Return the (X, Y) coordinate for the center point of the cell that contains the specified text.  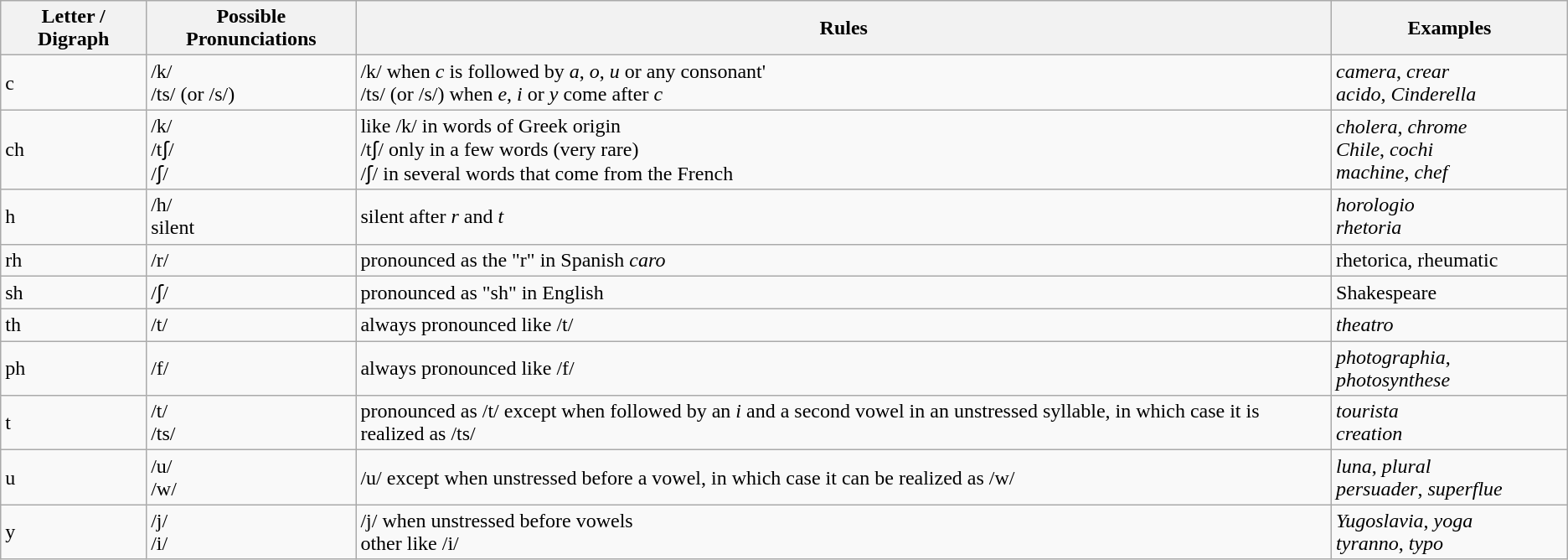
/u/ except when unstressed before a vowel, in which case it can be realized as /w/ (844, 478)
c (74, 82)
u (74, 478)
always pronounced like /f/ (844, 369)
Rules (844, 29)
rhetorica, rheumatic (1450, 260)
h (74, 216)
ph (74, 369)
Examples (1450, 29)
touristacreation (1450, 423)
/j/ when unstressed before vowels other like /i/ (844, 531)
luna, plural persuader, superflue (1450, 478)
rh (74, 260)
photographia, photosynthese (1450, 369)
always pronounced like /t/ (844, 325)
/ʃ/ (251, 293)
Possible Pronunciations (251, 29)
pronounced as "sh" in English (844, 293)
Shakespeare (1450, 293)
Yugoslavia, yogatyranno, typo (1450, 531)
ch (74, 149)
y (74, 531)
/t//ts/ (251, 423)
silent after r and t (844, 216)
/k/ /ts/ (or /s/) (251, 82)
Letter / Digraph (74, 29)
pronounced as the "r" in Spanish caro (844, 260)
pronounced as /t/ except when followed by an i and a second vowel in an unstressed syllable, in which case it is realized as /ts/ (844, 423)
horologio rhetoria (1450, 216)
/h/ silent (251, 216)
/f/ (251, 369)
/k/ /tʃ/ /ʃ/ (251, 149)
/j//i/ (251, 531)
/k/ when c is followed by a, o, u or any consonant' /ts/ (or /s/) when e, i or y come after c (844, 82)
like /k/ in words of Greek origin /tʃ/ only in a few words (very rare) /ʃ/ in several words that come from the French (844, 149)
/t/ (251, 325)
sh (74, 293)
th (74, 325)
t (74, 423)
camera, crear acido, Cinderella (1450, 82)
/r/ (251, 260)
theatro (1450, 325)
/u//w/ (251, 478)
cholera, chrome Chile, cochi machine, chef (1450, 149)
